Scan for the cell matching the given text and deliver its (X, Y) coordinate at center. 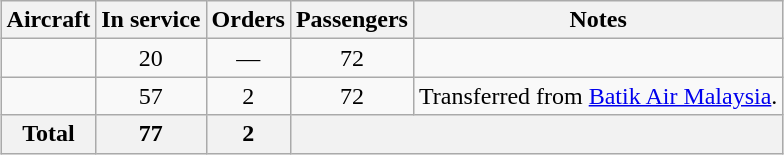
In service (151, 20)
Passengers (352, 20)
77 (151, 134)
57 (151, 96)
Aircraft (48, 20)
Notes (598, 20)
20 (151, 58)
— (248, 58)
Transferred from Batik Air Malaysia. (598, 96)
Orders (248, 20)
Total (48, 134)
